Scan for the cell matching the given text and deliver its (x, y) coordinate at center. 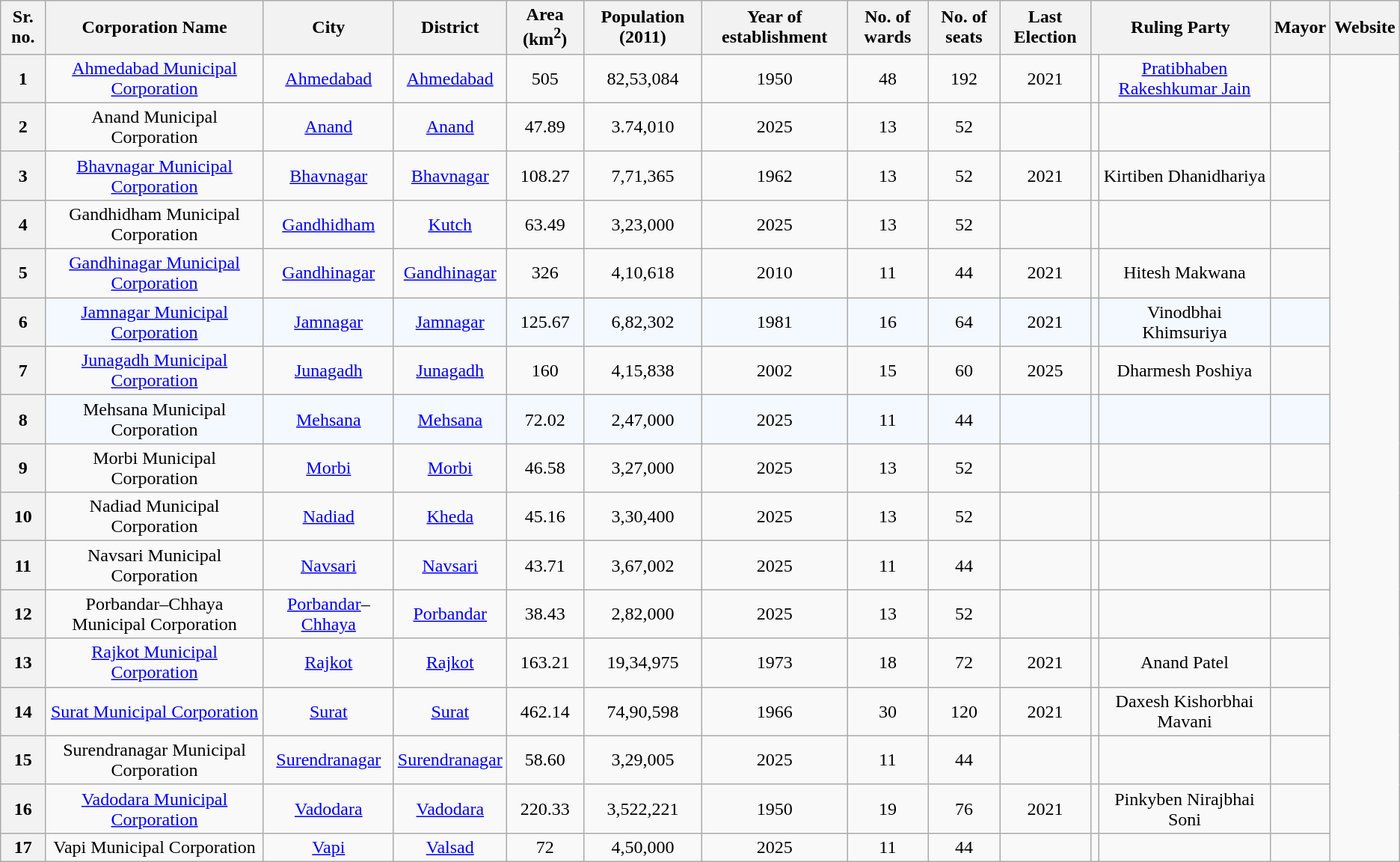
120 (963, 711)
19 (888, 808)
3 (23, 175)
Nadiad Municipal Corporation (155, 516)
Kutch (450, 224)
Anand Municipal Corporation (155, 127)
Ahmedabad Municipal Corporation (155, 78)
Daxesh Kishorbhai Mavani (1185, 711)
1973 (775, 663)
125.67 (544, 322)
47.89 (544, 127)
4,50,000 (643, 847)
3,67,002 (643, 566)
1 (23, 78)
72.02 (544, 419)
Pinkyben Nirajbhai Soni (1185, 808)
6 (23, 322)
Sr. no. (23, 28)
3,30,400 (643, 516)
Bhavnagar Municipal Corporation (155, 175)
462.14 (544, 711)
1962 (775, 175)
19,34,975 (643, 663)
64 (963, 322)
45.16 (544, 516)
Hitesh Makwana (1185, 274)
4,15,838 (643, 371)
Kheda (450, 516)
10 (23, 516)
Anand Patel (1185, 663)
Morbi Municipal Corporation (155, 468)
Vapi (328, 847)
City (328, 28)
Pratibhaben Rakeshkumar Jain (1185, 78)
Junagadh Municipal Corporation (155, 371)
1981 (775, 322)
14 (23, 711)
Vapi Municipal Corporation (155, 847)
43.71 (544, 566)
76 (963, 808)
Gandhidham (328, 224)
Gandhinagar Municipal Corporation (155, 274)
Valsad (450, 847)
160 (544, 371)
Ruling Party (1180, 28)
Rajkot Municipal Corporation (155, 663)
60 (963, 371)
Vadodara Municipal Corporation (155, 808)
Vinodbhai Khimsuriya (1185, 322)
Porbandar–Chhaya (328, 614)
6,82,302 (643, 322)
18 (888, 663)
38.43 (544, 614)
4 (23, 224)
Porbandar (450, 614)
Mehsana Municipal Corporation (155, 419)
108.27 (544, 175)
Area (km2) (544, 28)
326 (544, 274)
Surat Municipal Corporation (155, 711)
74,90,598 (643, 711)
Population (2011) (643, 28)
3,23,000 (643, 224)
58.60 (544, 760)
Porbandar–Chhaya Municipal Corporation (155, 614)
Mayor (1300, 28)
46.58 (544, 468)
30 (888, 711)
Website (1365, 28)
District (450, 28)
2 (23, 127)
Nadiad (328, 516)
3,522,221 (643, 808)
4,10,618 (643, 274)
2,47,000 (643, 419)
No. of wards (888, 28)
Last Election (1046, 28)
3,29,005 (643, 760)
9 (23, 468)
2002 (775, 371)
192 (963, 78)
82,53,084 (643, 78)
3,27,000 (643, 468)
48 (888, 78)
505 (544, 78)
Jamnagar Municipal Corporation (155, 322)
3.74,010 (643, 127)
1966 (775, 711)
63.49 (544, 224)
2010 (775, 274)
2,82,000 (643, 614)
8 (23, 419)
17 (23, 847)
220.33 (544, 808)
Year of establishment (775, 28)
163.21 (544, 663)
Corporation Name (155, 28)
12 (23, 614)
Navsari Municipal Corporation (155, 566)
Dharmesh Poshiya (1185, 371)
Surendranagar Municipal Corporation (155, 760)
Kirtiben Dhanidhariya (1185, 175)
No. of seats (963, 28)
7,71,365 (643, 175)
Gandhidham Municipal Corporation (155, 224)
7 (23, 371)
5 (23, 274)
